Find where the given text appears and provide that cell's center as (X, Y) coordinate. 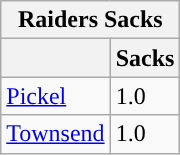
Pickel (56, 96)
Sacks (145, 58)
Townsend (56, 134)
Raiders Sacks (90, 20)
